Output the [x, y] coordinate of the center of the cell containing the given text.  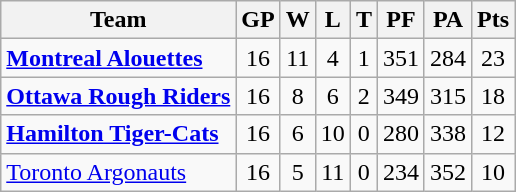
Team [118, 20]
349 [400, 96]
315 [448, 96]
PF [400, 20]
Ottawa Rough Riders [118, 96]
Toronto Argonauts [118, 172]
338 [448, 134]
4 [332, 58]
280 [400, 134]
PA [448, 20]
2 [364, 96]
GP [258, 20]
18 [494, 96]
Montreal Alouettes [118, 58]
12 [494, 134]
W [298, 20]
284 [448, 58]
352 [448, 172]
L [332, 20]
234 [400, 172]
351 [400, 58]
5 [298, 172]
8 [298, 96]
T [364, 20]
23 [494, 58]
1 [364, 58]
Pts [494, 20]
Hamilton Tiger-Cats [118, 134]
